Provide the (X, Y) coordinate of the cell's center where the given text is located.  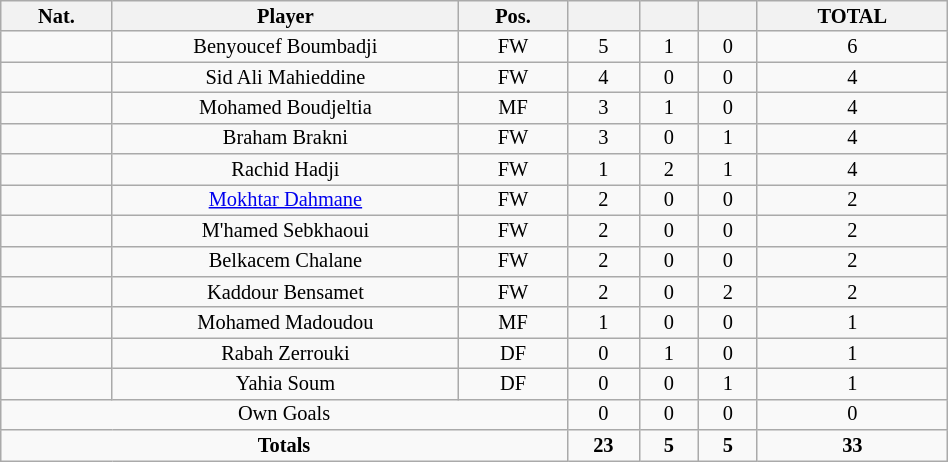
Mokhtar Dahmane (286, 200)
6 (852, 46)
Rachid Hadji (286, 170)
23 (603, 446)
33 (852, 446)
Totals (284, 446)
Mohamed Boudjeltia (286, 108)
Own Goals (284, 414)
Mohamed Madoudou (286, 322)
Sid Ali Mahieddine (286, 78)
Yahia Soum (286, 384)
Pos. (514, 16)
Benyoucef Boumbadji (286, 46)
M'hamed Sebkhaoui (286, 230)
Player (286, 16)
Rabah Zerrouki (286, 354)
Braham Brakni (286, 138)
Kaddour Bensamet (286, 292)
Belkacem Chalane (286, 262)
Nat. (56, 16)
TOTAL (852, 16)
